Provide the (x, y) coordinate of the cell's center where the given text is located.  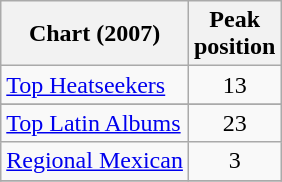
Regional Mexican (95, 161)
13 (234, 85)
Peakposition (234, 34)
Chart (2007) (95, 34)
Top Latin Albums (95, 123)
23 (234, 123)
3 (234, 161)
Top Heatseekers (95, 85)
